Locate the cell with the specified text and output its [X, Y] center coordinate. 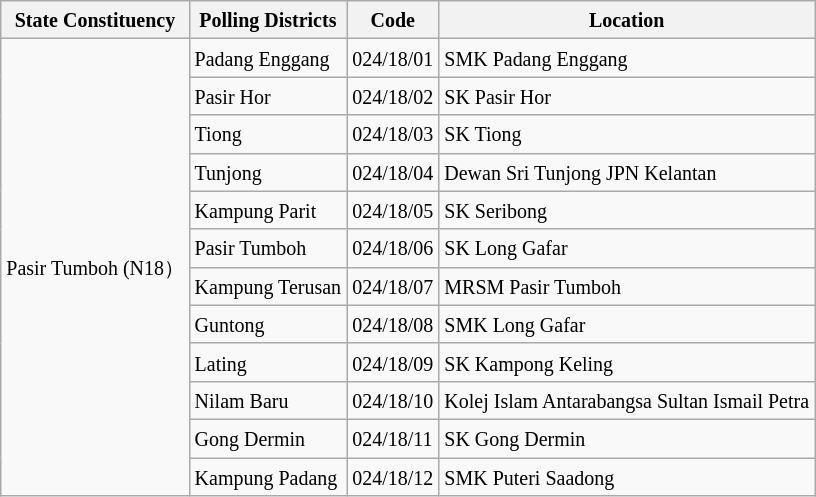
SK Tiong [627, 134]
SK Seribong [627, 210]
Tiong [268, 134]
Code [393, 20]
024/18/08 [393, 324]
Pasir Tumboh [268, 248]
024/18/03 [393, 134]
Guntong [268, 324]
Lating [268, 362]
Gong Dermin [268, 438]
024/18/05 [393, 210]
024/18/06 [393, 248]
Kampung Parit [268, 210]
024/18/07 [393, 286]
Kampung Padang [268, 477]
SMK Padang Enggang [627, 58]
Polling Districts [268, 20]
Pasir Hor [268, 96]
024/18/01 [393, 58]
SMK Long Gafar [627, 324]
SK Long Gafar [627, 248]
024/18/11 [393, 438]
Location [627, 20]
SK Gong Dermin [627, 438]
SK Pasir Hor [627, 96]
024/18/12 [393, 477]
024/18/02 [393, 96]
Padang Enggang [268, 58]
Nilam Baru [268, 400]
Kampung Terusan [268, 286]
SMK Puteri Saadong [627, 477]
024/18/09 [393, 362]
Kolej Islam Antarabangsa Sultan Ismail Petra [627, 400]
024/18/04 [393, 172]
MRSM Pasir Tumboh [627, 286]
Pasir Tumboh (N18） [95, 268]
024/18/10 [393, 400]
Dewan Sri Tunjong JPN Kelantan [627, 172]
SK Kampong Keling [627, 362]
Tunjong [268, 172]
State Constituency [95, 20]
